For the text-containing cell, return its midpoint in [x, y] coordinate format. 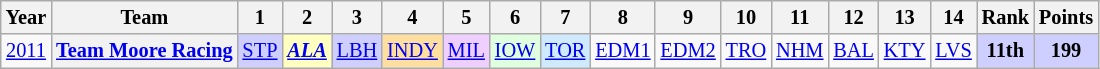
Points [1066, 17]
Team [144, 17]
LBH [357, 51]
5 [466, 17]
NHM [800, 51]
6 [515, 17]
1 [260, 17]
11th [1006, 51]
7 [565, 17]
13 [905, 17]
12 [853, 17]
INDY [412, 51]
11 [800, 17]
KTY [905, 51]
14 [953, 17]
TRO [746, 51]
8 [622, 17]
BAL [853, 51]
199 [1066, 51]
LVS [953, 51]
9 [688, 17]
EDM2 [688, 51]
2 [306, 17]
2011 [26, 51]
Rank [1006, 17]
ALA [306, 51]
IOW [515, 51]
MIL [466, 51]
TOR [565, 51]
STP [260, 51]
Team Moore Racing [144, 51]
Year [26, 17]
4 [412, 17]
3 [357, 17]
10 [746, 17]
EDM1 [622, 51]
